Output the (X, Y) coordinate of the center of the cell containing the given text.  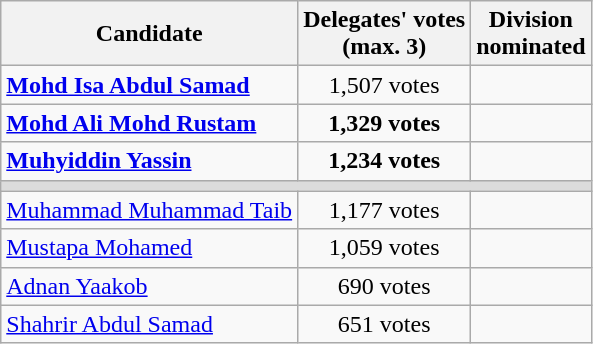
1,507 votes (384, 85)
Candidate (150, 34)
1,059 votes (384, 248)
1,329 votes (384, 123)
Shahrir Abdul Samad (150, 324)
Mohd Ali Mohd Rustam (150, 123)
Mohd Isa Abdul Samad (150, 85)
1,177 votes (384, 210)
651 votes (384, 324)
Adnan Yaakob (150, 286)
Delegates' votes(max. 3) (384, 34)
Muhammad Muhammad Taib (150, 210)
Muhyiddin Yassin (150, 161)
Division nominated (531, 34)
Mustapa Mohamed (150, 248)
1,234 votes (384, 161)
690 votes (384, 286)
